Determine the (X, Y) coordinate at the center of the cell enclosing the given text.  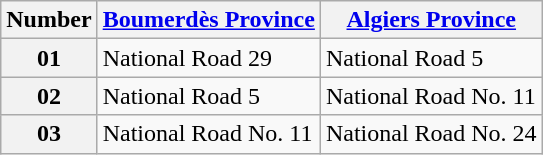
Boumerdès Province (208, 20)
Number (49, 20)
Algiers Province (431, 20)
01 (49, 58)
National Road 29 (208, 58)
02 (49, 96)
National Road No. 24 (431, 134)
03 (49, 134)
